Pinpoint the cell where the given text exists, returning its (x, y) midpoint coordinate. 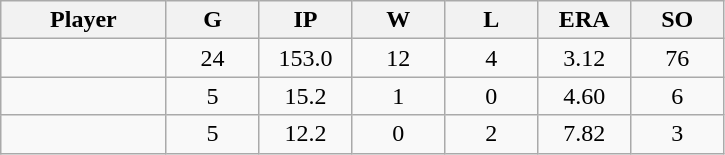
24 (212, 58)
IP (306, 20)
7.82 (584, 134)
3.12 (584, 58)
4.60 (584, 96)
L (492, 20)
Player (84, 20)
2 (492, 134)
6 (678, 96)
15.2 (306, 96)
76 (678, 58)
1 (398, 96)
12 (398, 58)
W (398, 20)
4 (492, 58)
12.2 (306, 134)
SO (678, 20)
3 (678, 134)
153.0 (306, 58)
G (212, 20)
ERA (584, 20)
